Scan for the cell matching the given text and deliver its [x, y] coordinate at center. 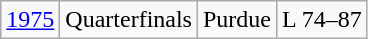
Quarterfinals [129, 20]
Purdue [236, 20]
L 74–87 [322, 20]
1975 [30, 20]
